Determine the (X, Y) coordinate at the center of the cell enclosing the given text.  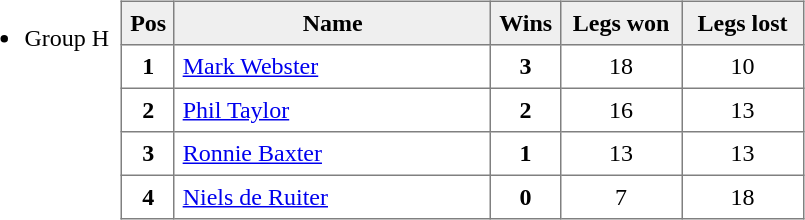
Name (332, 23)
0 (526, 197)
10 (743, 67)
Mark Webster (332, 67)
4 (148, 197)
Legs lost (743, 23)
Wins (526, 23)
Phil Taylor (332, 110)
Ronnie Baxter (332, 154)
Niels de Ruiter (332, 197)
7 (621, 197)
16 (621, 110)
Legs won (621, 23)
Pos (148, 23)
